For the text-containing cell, return its midpoint in (x, y) coordinate format. 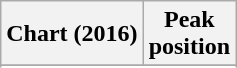
Chart (2016) (72, 34)
Peakposition (189, 34)
